Pinpoint the cell where the given text exists, returning its (X, Y) midpoint coordinate. 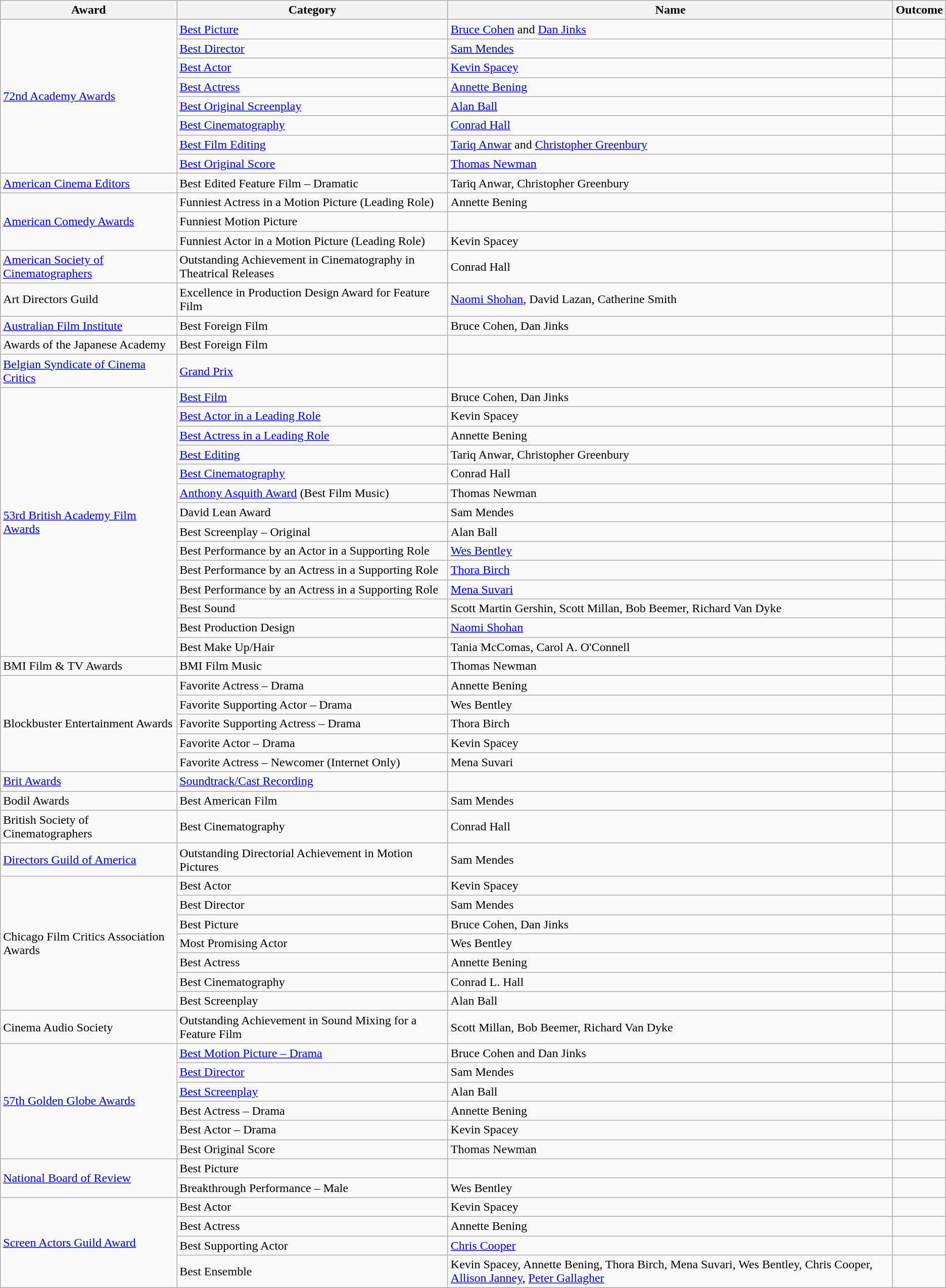
Bodil Awards (89, 801)
BMI Film & TV Awards (89, 666)
Best American Film (312, 801)
Best Actress in a Leading Role (312, 435)
Screen Actors Guild Award (89, 1243)
Conrad L. Hall (670, 982)
Kevin Spacey, Annette Bening, Thora Birch, Mena Suvari, Wes Bentley, Chris Cooper, Allison Janney, Peter Gallagher (670, 1272)
Best Motion Picture – Drama (312, 1053)
72nd Academy Awards (89, 96)
BMI Film Music (312, 666)
Art Directors Guild (89, 300)
Best Edited Feature Film – Dramatic (312, 183)
Tania McComas, Carol A. O'Connell (670, 647)
Funniest Motion Picture (312, 221)
Best Production Design (312, 628)
Favorite Supporting Actor – Drama (312, 705)
American Cinema Editors (89, 183)
David Lean Award (312, 512)
Best Sound (312, 609)
Favorite Actress – Newcomer (Internet Only) (312, 762)
53rd British Academy Film Awards (89, 522)
Best Make Up/Hair (312, 647)
Scott Millan, Bob Beemer, Richard Van Dyke (670, 1027)
Best Ensemble (312, 1272)
Best Original Screenplay (312, 106)
British Society of Cinematographers (89, 826)
Best Actor in a Leading Role (312, 416)
Tariq Anwar and Christopher Greenbury (670, 144)
Grand Prix (312, 371)
Best Editing (312, 455)
Directors Guild of America (89, 860)
National Board of Review (89, 1178)
Australian Film Institute (89, 326)
Blockbuster Entertainment Awards (89, 724)
Outstanding Achievement in Cinematography in Theatrical Releases (312, 267)
Best Actor – Drama (312, 1130)
Most Promising Actor (312, 944)
Naomi Shohan, David Lazan, Catherine Smith (670, 300)
Funniest Actress in a Motion Picture (Leading Role) (312, 202)
Name (670, 10)
Brit Awards (89, 781)
Favorite Actor – Drama (312, 743)
Best Film Editing (312, 144)
Funniest Actor in a Motion Picture (Leading Role) (312, 241)
American Comedy Awards (89, 221)
American Society of Cinematographers (89, 267)
Best Screenplay – Original (312, 531)
Best Supporting Actor (312, 1245)
Awards of the Japanese Academy (89, 345)
Soundtrack/Cast Recording (312, 781)
Best Film (312, 397)
Cinema Audio Society (89, 1027)
Anthony Asquith Award (Best Film Music) (312, 493)
Favorite Supporting Actress – Drama (312, 724)
Category (312, 10)
Outstanding Achievement in Sound Mixing for a Feature Film (312, 1027)
Chris Cooper (670, 1245)
Naomi Shohan (670, 628)
Outstanding Directorial Achievement in Motion Pictures (312, 860)
57th Golden Globe Awards (89, 1101)
Breakthrough Performance – Male (312, 1187)
Outcome (919, 10)
Chicago Film Critics Association Awards (89, 943)
Excellence in Production Design Award for Feature Film (312, 300)
Award (89, 10)
Best Performance by an Actor in a Supporting Role (312, 551)
Best Actress – Drama (312, 1111)
Scott Martin Gershin, Scott Millan, Bob Beemer, Richard Van Dyke (670, 609)
Belgian Syndicate of Cinema Critics (89, 371)
Favorite Actress – Drama (312, 685)
